Find where the given text appears and provide that cell's center as [X, Y] coordinate. 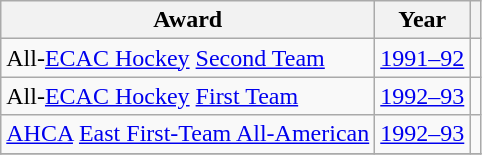
AHCA East First-Team All-American [188, 134]
1991–92 [422, 58]
Award [188, 20]
All-ECAC Hockey First Team [188, 96]
Year [422, 20]
All-ECAC Hockey Second Team [188, 58]
